From the cell containing the given text, extract its center point as [x, y] coordinate. 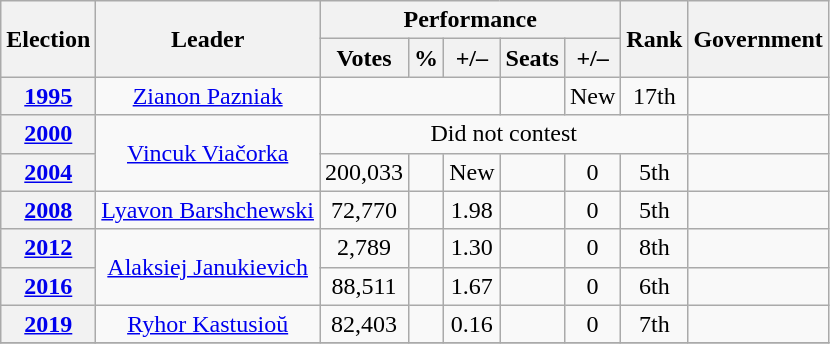
2012 [48, 248]
2004 [48, 172]
Election [48, 39]
2,789 [364, 248]
17th [654, 96]
Rank [654, 39]
Zianon Pazniak [208, 96]
0.16 [472, 324]
6th [654, 286]
2000 [48, 134]
Alaksiej Janukievich [208, 267]
1.30 [472, 248]
72,770 [364, 210]
2008 [48, 210]
88,511 [364, 286]
Government [758, 39]
2016 [48, 286]
Ryhor Kastusioŭ [208, 324]
1995 [48, 96]
1.98 [472, 210]
Did not contest [504, 134]
Leader [208, 39]
82,403 [364, 324]
Performance [470, 20]
7th [654, 324]
Lyavon Barshchewski [208, 210]
2019 [48, 324]
Votes [364, 58]
200,033 [364, 172]
Seats [532, 58]
% [426, 58]
1.67 [472, 286]
Vincuk Viačorka [208, 153]
8th [654, 248]
